Provide the (x, y) coordinate of the cell's center where the given text is located.  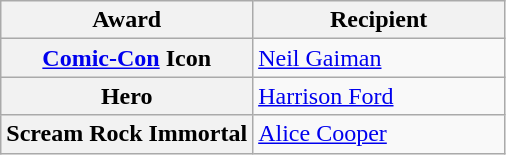
Comic-Con Icon (127, 58)
Scream Rock Immortal (127, 134)
Harrison Ford (379, 96)
Neil Gaiman (379, 58)
Award (127, 20)
Alice Cooper (379, 134)
Hero (127, 96)
Recipient (379, 20)
